From the cell containing the given text, extract its center point as (x, y) coordinate. 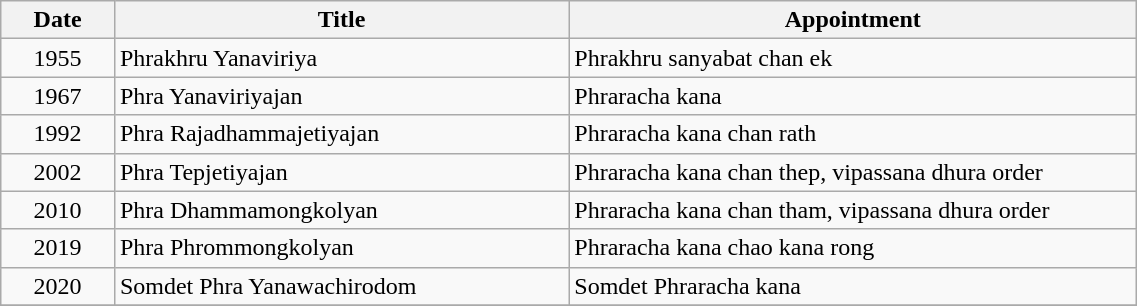
2002 (58, 172)
Title (341, 20)
Somdet Phraracha kana (853, 286)
Phra Yanaviriyajan (341, 96)
Phra Phrommongkolyan (341, 248)
Phra Tepjetiyajan (341, 172)
2020 (58, 286)
Appointment (853, 20)
1967 (58, 96)
1955 (58, 58)
Phra Dhammamongkolyan (341, 210)
2010 (58, 210)
Somdet Phra Yanawachirodom (341, 286)
1992 (58, 134)
Date (58, 20)
Phraracha kana chan thep, vipassana dhura order (853, 172)
Phraracha kana (853, 96)
2019 (58, 248)
Phraracha kana chan rath (853, 134)
Phrakhru Yanaviriya (341, 58)
Phrakhru sanyabat chan ek (853, 58)
Phraracha kana chao kana rong (853, 248)
Phra Rajadhammajetiyajan (341, 134)
Phraracha kana chan tham, vipassana dhura order (853, 210)
